Capture the cell that displays the provided text and extract its (X, Y) central coordinate. 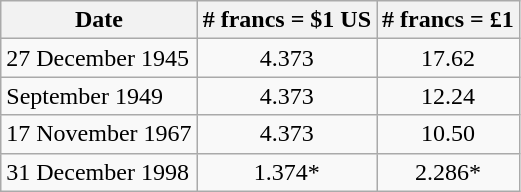
2.286* (448, 172)
# francs = £1 (448, 20)
12.24 (448, 96)
31 December 1998 (99, 172)
10.50 (448, 134)
27 December 1945 (99, 58)
1.374* (286, 172)
17 November 1967 (99, 134)
September 1949 (99, 96)
# francs = $1 US (286, 20)
Date (99, 20)
17.62 (448, 58)
